Return [X, Y] of the center of cell containing provided text 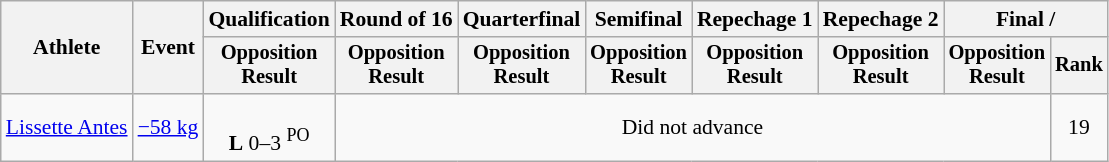
L 0–3 PO [268, 128]
Round of 16 [396, 19]
Did not advance [692, 128]
Lissette Antes [67, 128]
19 [1079, 128]
Repechage 2 [881, 19]
Final / [1026, 19]
−58 kg [168, 128]
Rank [1079, 66]
Semifinal [638, 19]
Repechage 1 [755, 19]
Qualification [268, 19]
Event [168, 48]
Athlete [67, 48]
Quarterfinal [522, 19]
